Capture the cell that displays the provided text and extract its (X, Y) central coordinate. 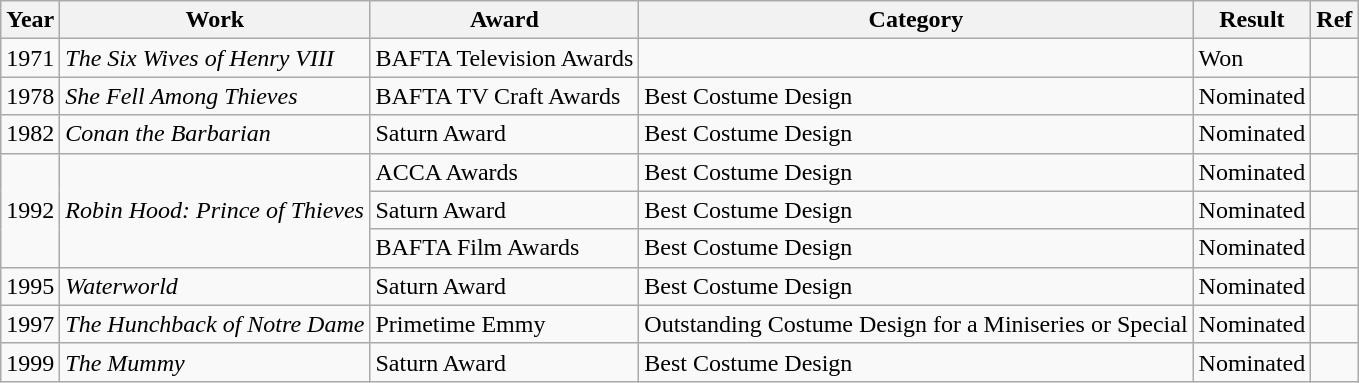
1992 (30, 210)
Waterworld (215, 286)
Robin Hood: Prince of Thieves (215, 210)
1995 (30, 286)
1982 (30, 134)
Won (1252, 58)
She Fell Among Thieves (215, 96)
Outstanding Costume Design for a Miniseries or Special (916, 324)
The Six Wives of Henry VIII (215, 58)
Year (30, 20)
Ref (1334, 20)
Conan the Barbarian (215, 134)
BAFTA Film Awards (504, 248)
Work (215, 20)
BAFTA Television Awards (504, 58)
The Hunchback of Notre Dame (215, 324)
Category (916, 20)
1999 (30, 362)
Award (504, 20)
BAFTA TV Craft Awards (504, 96)
1971 (30, 58)
The Mummy (215, 362)
Primetime Emmy (504, 324)
Result (1252, 20)
1978 (30, 96)
1997 (30, 324)
ACCA Awards (504, 172)
